Provide the [X, Y] coordinate of the cell's center where the given text is located.  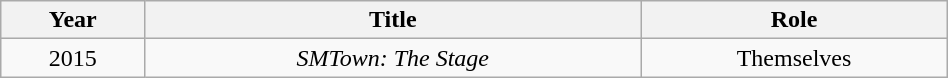
Year [73, 20]
Themselves [794, 58]
2015 [73, 58]
SMTown: The Stage [393, 58]
Title [393, 20]
Role [794, 20]
